Detect which cell encompasses the target text, then output its (X, Y) center coordinate. 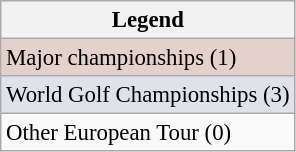
World Golf Championships (3) (148, 95)
Major championships (1) (148, 58)
Legend (148, 20)
Other European Tour (0) (148, 133)
